From the cell containing the given text, extract its center point as [X, Y] coordinate. 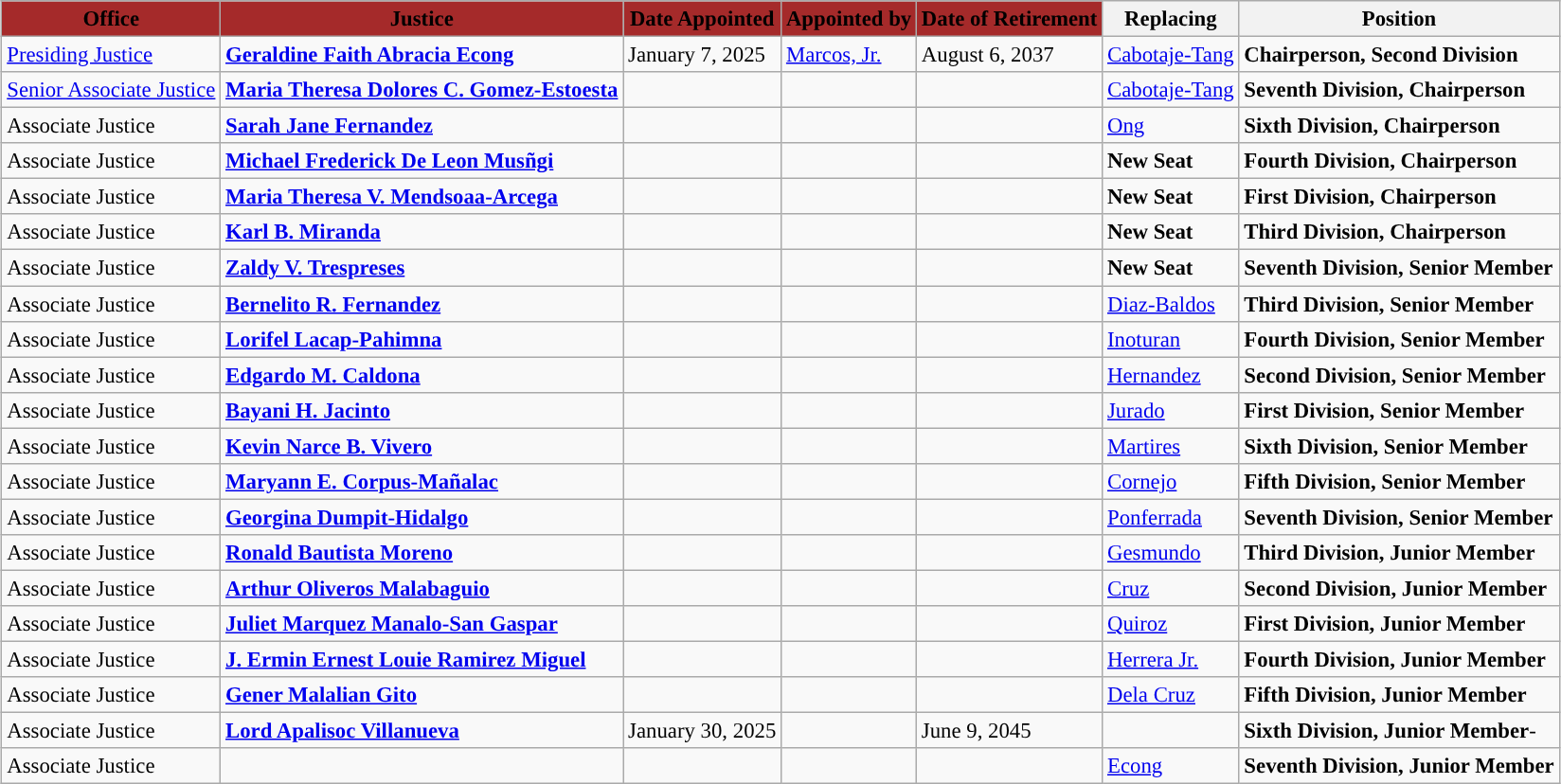
Third Division, Chairperson [1399, 232]
Econg [1171, 766]
Marcos, Jr. [849, 54]
Georgina Dumpit-Hidalgo [422, 517]
Fourth Division, Senior Member [1399, 339]
Fifth Division, Senior Member [1399, 481]
Date Appointed [703, 19]
Seventh Division, Junior Member [1399, 766]
Senior Associate Justice [112, 90]
Lorifel Lacap-Pahimna [422, 339]
Appointed by [849, 19]
January 30, 2025 [703, 731]
Geraldine Faith Abracia Econg [422, 54]
Ong [1171, 126]
Zaldy V. Trespreses [422, 268]
Justice [422, 19]
Second Division, Senior Member [1399, 375]
Chairperson, Second Division [1399, 54]
Bayani H. Jacinto [422, 410]
Diaz-Baldos [1171, 304]
Replacing [1171, 19]
Maria Theresa Dolores C. Gomez-Estoesta [422, 90]
Edgardo M. Caldona [422, 375]
Juliet Marquez Manalo-San Gaspar [422, 624]
Bernelito R. Fernandez [422, 304]
Cornejo [1171, 481]
Gesmundo [1171, 553]
Ronald Bautista Moreno [422, 553]
Gener Malalian Gito [422, 695]
Sixth Division, Junior Member- [1399, 731]
Presiding Justice [112, 54]
June 9, 2045 [1010, 731]
Inoturan [1171, 339]
Ponferrada [1171, 517]
Arthur Oliveros Malabaguio [422, 588]
First Division, Senior Member [1399, 410]
Martires [1171, 446]
J. Ermin Ernest Louie Ramirez Miguel [422, 659]
Quiroz [1171, 624]
January 7, 2025 [703, 54]
Dela Cruz [1171, 695]
Position [1399, 19]
Maria Theresa V. Mendsoaa-Arcega [422, 197]
Fifth Division, Junior Member [1399, 695]
Sixth Division, Chairperson [1399, 126]
Fourth Division, Junior Member [1399, 659]
Karl B. Miranda [422, 232]
Third Division, Senior Member [1399, 304]
Second Division, Junior Member [1399, 588]
Maryann E. Corpus-Mañalac [422, 481]
Herrera Jr. [1171, 659]
Kevin Narce B. Vivero [422, 446]
Date of Retirement [1010, 19]
Hernandez [1171, 375]
August 6, 2037 [1010, 54]
Seventh Division, Chairperson [1399, 90]
Sixth Division, Senior Member [1399, 446]
Cruz [1171, 588]
Lord Apalisoc Villanueva [422, 731]
Sarah Jane Fernandez [422, 126]
Fourth Division, Chairperson [1399, 161]
Third Division, Junior Member [1399, 553]
Jurado [1171, 410]
First Division, Chairperson [1399, 197]
Michael Frederick De Leon Musñgi [422, 161]
Office [112, 19]
First Division, Junior Member [1399, 624]
